For the text-containing cell, return its midpoint in [X, Y] coordinate format. 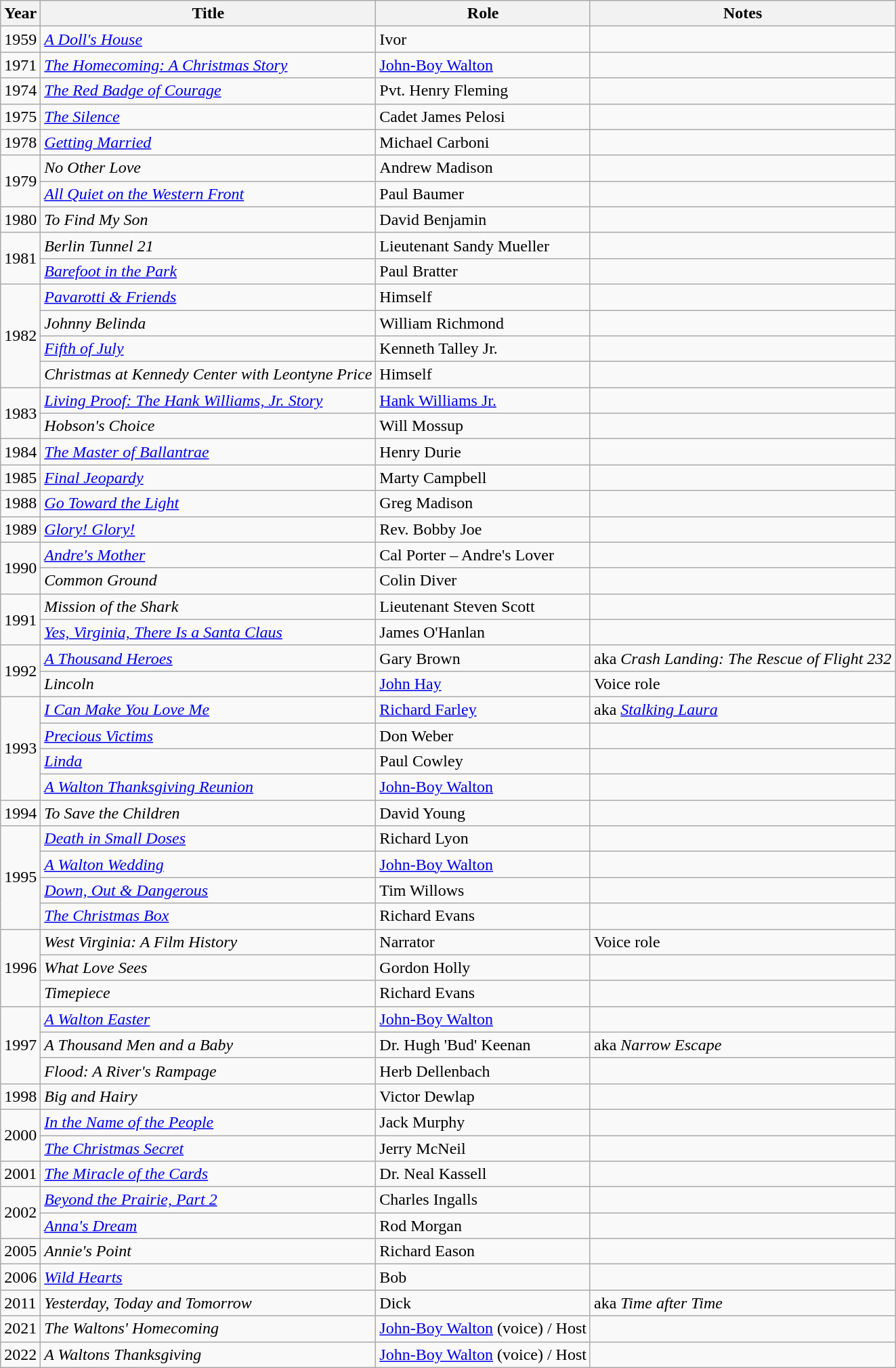
2000 [20, 1135]
Rev. Bobby Joe [484, 529]
The Silence [209, 117]
Ivor [484, 39]
aka Stalking Laura [742, 709]
Paul Bratter [484, 271]
1959 [20, 39]
All Quiet on the Western Front [209, 194]
Final Jeopardy [209, 478]
John Hay [484, 684]
The Christmas Box [209, 916]
aka Narrow Escape [742, 1045]
Common Ground [209, 581]
1993 [20, 748]
A Doll's House [209, 39]
1997 [20, 1045]
Go Toward the Light [209, 503]
Wild Hearts [209, 1277]
Don Weber [484, 735]
1975 [20, 117]
Berlin Tunnel 21 [209, 245]
Cal Porter – Andre's Lover [484, 555]
1974 [20, 91]
1991 [20, 619]
David Benjamin [484, 220]
Christmas at Kennedy Center with Leontyne Price [209, 375]
Andrew Madison [484, 168]
Year [20, 14]
Lieutenant Steven Scott [484, 606]
I Can Make You Love Me [209, 709]
Tim Willows [484, 890]
The Miracle of the Cards [209, 1174]
1992 [20, 671]
Bob [484, 1277]
Marty Campbell [484, 478]
Hank Williams Jr. [484, 400]
William Richmond [484, 323]
Richard Lyon [484, 839]
Mission of the Shark [209, 606]
To Save the Children [209, 813]
Beyond the Prairie, Part 2 [209, 1200]
In the Name of the People [209, 1122]
Barefoot in the Park [209, 271]
Pavarotti & Friends [209, 297]
Richard Eason [484, 1251]
The Master of Ballantrae [209, 452]
A Thousand Men and a Baby [209, 1045]
1979 [20, 181]
Gary Brown [484, 658]
Henry Durie [484, 452]
1980 [20, 220]
2002 [20, 1213]
Glory! Glory! [209, 529]
Will Mossup [484, 426]
Fifth of July [209, 349]
Narrator [484, 942]
Hobson's Choice [209, 426]
Paul Cowley [484, 762]
2022 [20, 1354]
1998 [20, 1096]
Jerry McNeil [484, 1148]
Cadet James Pelosi [484, 117]
The Homecoming: A Christmas Story [209, 65]
2006 [20, 1277]
Anna's Dream [209, 1226]
Michael Carboni [484, 142]
1990 [20, 568]
aka Time after Time [742, 1303]
The Waltons' Homecoming [209, 1329]
The Red Badge of Courage [209, 91]
Dr. Neal Kassell [484, 1174]
1981 [20, 258]
Charles Ingalls [484, 1200]
A Walton Thanksgiving Reunion [209, 787]
Down, Out & Dangerous [209, 890]
Linda [209, 762]
1984 [20, 452]
Kenneth Talley Jr. [484, 349]
1982 [20, 335]
Victor Dewlap [484, 1096]
A Waltons Thanksgiving [209, 1354]
Precious Victims [209, 735]
Andre's Mother [209, 555]
aka Crash Landing: The Rescue of Flight 232 [742, 658]
James O'Hanlan [484, 632]
Richard Farley [484, 709]
Big and Hairy [209, 1096]
2005 [20, 1251]
Colin Diver [484, 581]
Getting Married [209, 142]
2021 [20, 1329]
1985 [20, 478]
Lincoln [209, 684]
1983 [20, 413]
2011 [20, 1303]
What Love Sees [209, 968]
To Find My Son [209, 220]
Dick [484, 1303]
Gordon Holly [484, 968]
Pvt. Henry Fleming [484, 91]
1988 [20, 503]
1995 [20, 877]
Paul Baumer [484, 194]
1996 [20, 968]
Annie's Point [209, 1251]
Yes, Virginia, There Is a Santa Claus [209, 632]
A Walton Wedding [209, 865]
David Young [484, 813]
2001 [20, 1174]
Flood: A River's Rampage [209, 1071]
A Walton Easter [209, 1019]
Herb Dellenbach [484, 1071]
Johnny Belinda [209, 323]
Role [484, 14]
No Other Love [209, 168]
Jack Murphy [484, 1122]
The Christmas Secret [209, 1148]
A Thousand Heroes [209, 658]
West Virginia: A Film History [209, 942]
Death in Small Doses [209, 839]
1994 [20, 813]
Living Proof: The Hank Williams, Jr. Story [209, 400]
Title [209, 14]
1978 [20, 142]
Rod Morgan [484, 1226]
Greg Madison [484, 503]
Lieutenant Sandy Mueller [484, 245]
1971 [20, 65]
Dr. Hugh 'Bud' Keenan [484, 1045]
Timepiece [209, 993]
Notes [742, 14]
1989 [20, 529]
Yesterday, Today and Tomorrow [209, 1303]
